Pinpoint the cell where the given text exists, returning its (x, y) midpoint coordinate. 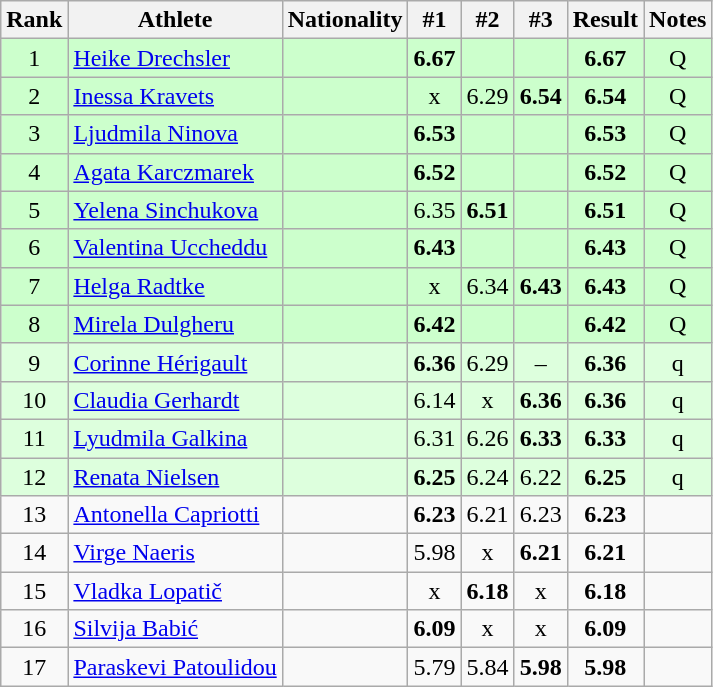
6 (34, 248)
Nationality (345, 20)
Rank (34, 20)
Paraskevi Patoulidou (175, 667)
6.26 (488, 438)
Vladka Lopatič (175, 591)
6.14 (434, 400)
7 (34, 286)
Result (605, 20)
8 (34, 324)
15 (34, 591)
11 (34, 438)
#3 (540, 20)
Agata Karczmarek (175, 172)
Heike Drechsler (175, 58)
10 (34, 400)
Renata Nielsen (175, 477)
Valentina Uccheddu (175, 248)
#2 (488, 20)
6.34 (488, 286)
Lyudmila Galkina (175, 438)
Ljudmila Ninova (175, 134)
6.31 (434, 438)
Inessa Kravets (175, 96)
5.79 (434, 667)
6.35 (434, 210)
– (540, 362)
5.84 (488, 667)
13 (34, 515)
12 (34, 477)
5 (34, 210)
1 (34, 58)
Antonella Capriotti (175, 515)
Mirela Dulgheru (175, 324)
Yelena Sinchukova (175, 210)
Athlete (175, 20)
16 (34, 629)
6.24 (488, 477)
Helga Radtke (175, 286)
9 (34, 362)
Claudia Gerhardt (175, 400)
Virge Naeris (175, 553)
17 (34, 667)
Corinne Hérigault (175, 362)
2 (34, 96)
Silvija Babić (175, 629)
Notes (678, 20)
4 (34, 172)
14 (34, 553)
6.22 (540, 477)
3 (34, 134)
#1 (434, 20)
